Provide the [X, Y] coordinate of the cell's center where the given text is located.  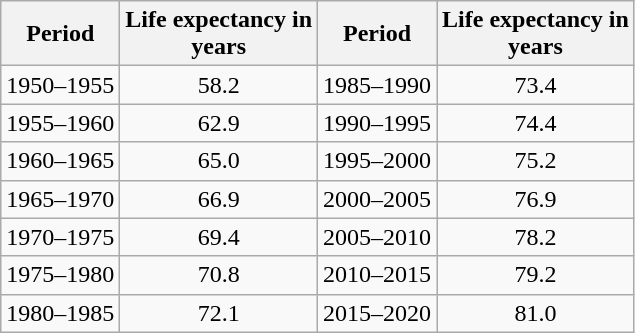
62.9 [219, 123]
1985–1990 [378, 85]
75.2 [536, 161]
70.8 [219, 275]
1970–1975 [60, 237]
78.2 [536, 237]
72.1 [219, 313]
1960–1965 [60, 161]
2005–2010 [378, 237]
1965–1970 [60, 199]
2010–2015 [378, 275]
1990–1995 [378, 123]
2000–2005 [378, 199]
65.0 [219, 161]
73.4 [536, 85]
1950–1955 [60, 85]
69.4 [219, 237]
74.4 [536, 123]
76.9 [536, 199]
1980–1985 [60, 313]
79.2 [536, 275]
1955–1960 [60, 123]
58.2 [219, 85]
66.9 [219, 199]
2015–2020 [378, 313]
81.0 [536, 313]
1975–1980 [60, 275]
1995–2000 [378, 161]
